Scan for the cell matching the given text and deliver its [x, y] coordinate at center. 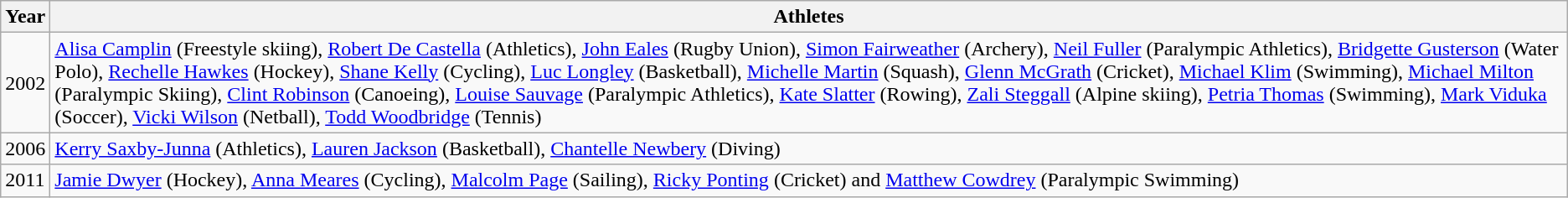
Year [25, 17]
Jamie Dwyer (Hockey), Anna Meares (Cycling), Malcolm Page (Sailing), Ricky Ponting (Cricket) and Matthew Cowdrey (Paralympic Swimming) [809, 180]
2006 [25, 148]
Athletes [809, 17]
Kerry Saxby-Junna (Athletics), Lauren Jackson (Basketball), Chantelle Newbery (Diving) [809, 148]
2002 [25, 82]
2011 [25, 180]
